Pinpoint the cell where the given text exists, returning its (X, Y) midpoint coordinate. 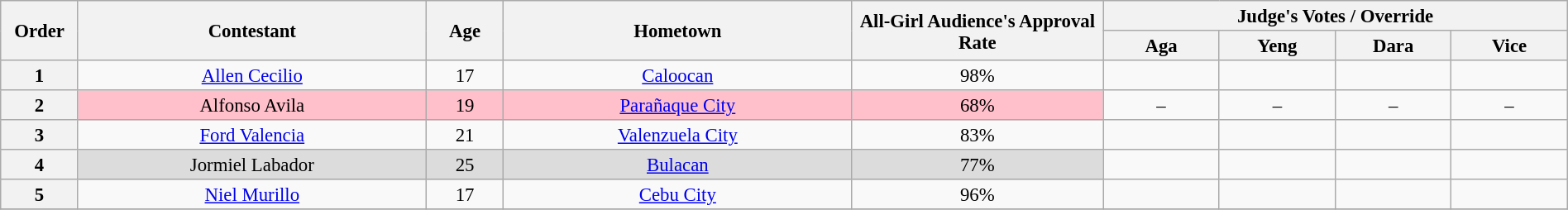
83% (978, 135)
Vice (1509, 45)
25 (465, 165)
19 (465, 105)
Valenzuela City (678, 135)
Jormiel Labador (251, 165)
Order (40, 31)
Aga (1161, 45)
4 (40, 165)
Parañaque City (678, 105)
All-Girl Audience's Approval Rate (978, 31)
98% (978, 75)
96% (978, 195)
21 (465, 135)
Judge's Votes / Override (1335, 16)
2 (40, 105)
Niel Murillo (251, 195)
Yeng (1277, 45)
Contestant (251, 31)
1 (40, 75)
5 (40, 195)
68% (978, 105)
Bulacan (678, 165)
Cebu City (678, 195)
Caloocan (678, 75)
Allen Cecilio (251, 75)
77% (978, 165)
Alfonso Avila (251, 105)
Dara (1394, 45)
Hometown (678, 31)
3 (40, 135)
Age (465, 31)
Ford Valencia (251, 135)
